Find where the given text appears and provide that cell's center as (X, Y) coordinate. 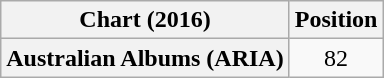
Position (336, 20)
Australian Albums (ARIA) (145, 58)
Chart (2016) (145, 20)
82 (336, 58)
